Identify which cell holds the provided text, then report its (X, Y) central coordinate. 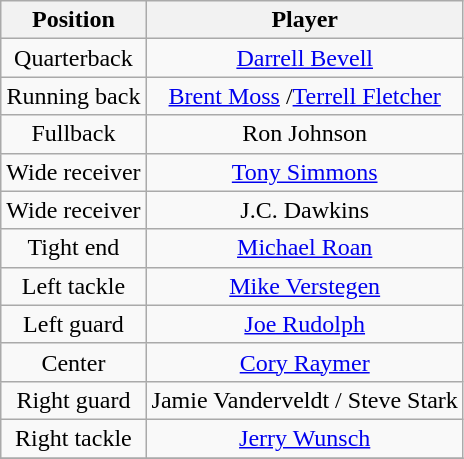
Ron Johnson (304, 134)
Center (74, 362)
Darrell Bevell (304, 58)
Left tackle (74, 286)
Running back (74, 96)
Michael Roan (304, 248)
Player (304, 20)
Tight end (74, 248)
Right guard (74, 400)
Left guard (74, 324)
Tony Simmons (304, 172)
Cory Raymer (304, 362)
Brent Moss /Terrell Fletcher (304, 96)
Joe Rudolph (304, 324)
Quarterback (74, 58)
J.C. Dawkins (304, 210)
Position (74, 20)
Jamie Vanderveldt / Steve Stark (304, 400)
Jerry Wunsch (304, 438)
Right tackle (74, 438)
Mike Verstegen (304, 286)
Fullback (74, 134)
